Identify which cell holds the provided text, then report its (x, y) central coordinate. 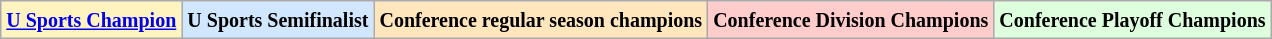
Conference Playoff Champions (1132, 20)
Conference regular season champions (541, 20)
U Sports Semifinalist (278, 20)
Conference Division Champions (851, 20)
U Sports Champion (92, 20)
